Capture the cell that displays the provided text and extract its [x, y] central coordinate. 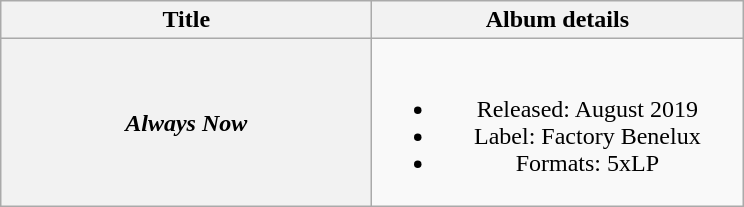
Always Now [186, 122]
Title [186, 20]
Album details [558, 20]
Released: August 2019Label: Factory BeneluxFormats: 5xLP [558, 122]
